Determine the [x, y] coordinate at the center of the cell enclosing the given text.  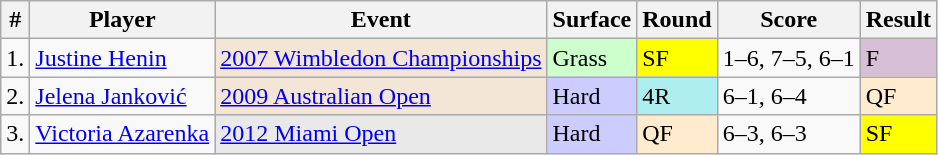
2007 Wimbledon Championships [381, 58]
3. [16, 134]
Surface [592, 20]
F [898, 58]
Justine Henin [122, 58]
1–6, 7–5, 6–1 [788, 58]
Jelena Janković [122, 96]
2. [16, 96]
Round [677, 20]
Player [122, 20]
6–1, 6–4 [788, 96]
Result [898, 20]
2012 Miami Open [381, 134]
Grass [592, 58]
Score [788, 20]
1. [16, 58]
Victoria Azarenka [122, 134]
# [16, 20]
6–3, 6–3 [788, 134]
2009 Australian Open [381, 96]
4R [677, 96]
Event [381, 20]
